Extract the [x, y] coordinate from the center of the cell holding the provided text.  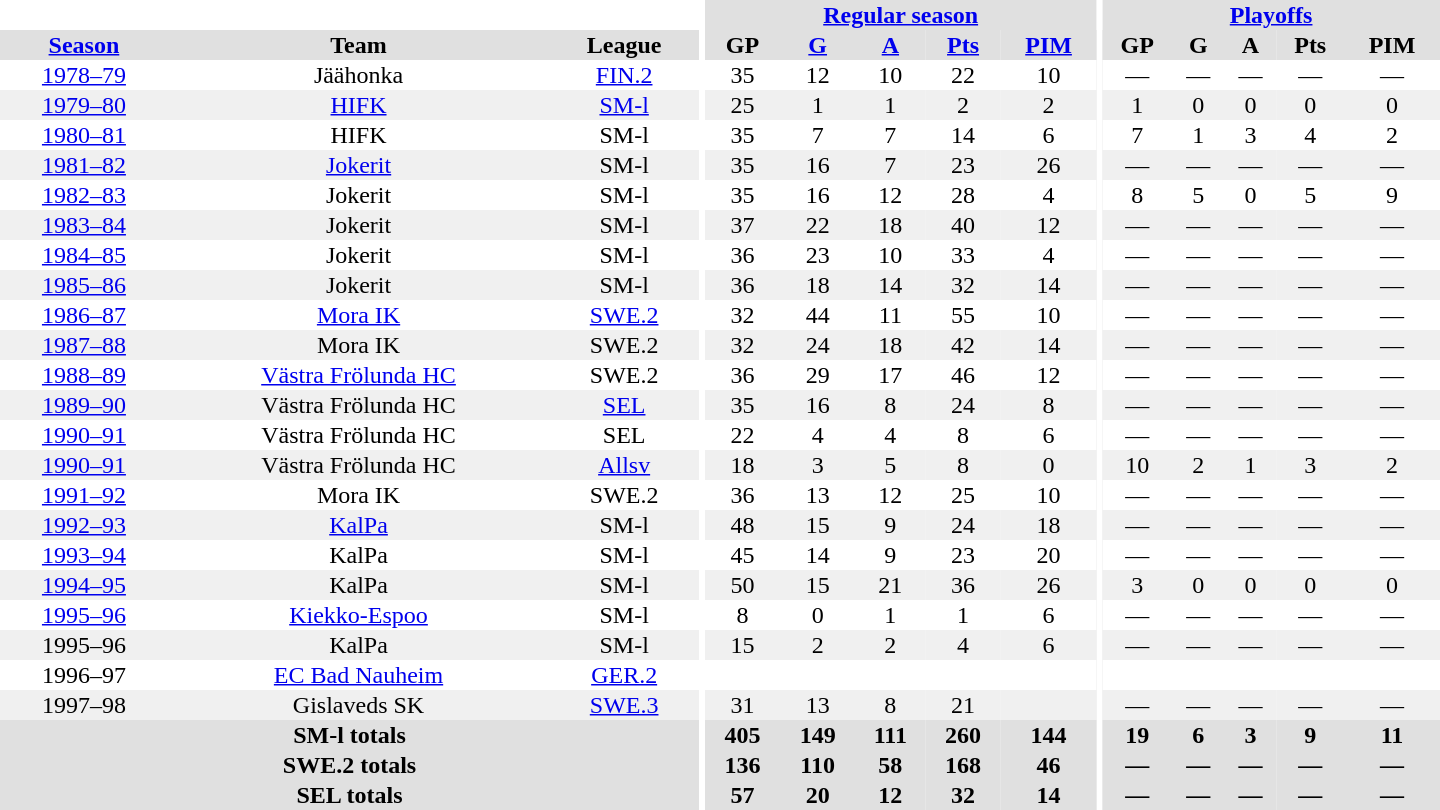
GER.2 [624, 675]
40 [962, 225]
SM-l totals [350, 735]
Gislaveds SK [358, 705]
31 [742, 705]
1992–93 [84, 525]
1991–92 [84, 495]
Playoffs [1271, 15]
260 [962, 735]
Season [84, 45]
1994–95 [84, 585]
42 [962, 345]
17 [890, 375]
45 [742, 555]
1985–86 [84, 285]
Regular season [901, 15]
111 [890, 735]
136 [742, 765]
SWE.2 totals [350, 765]
1987–88 [84, 345]
33 [962, 255]
1980–81 [84, 135]
Jäähonka [358, 75]
1983–84 [84, 225]
League [624, 45]
1986–87 [84, 315]
50 [742, 585]
1997–98 [84, 705]
144 [1049, 735]
19 [1137, 735]
1988–89 [84, 375]
149 [818, 735]
1989–90 [84, 405]
55 [962, 315]
57 [742, 795]
1984–85 [84, 255]
1979–80 [84, 105]
Kiekko-Espoo [358, 615]
37 [742, 225]
168 [962, 765]
1996–97 [84, 675]
1981–82 [84, 165]
SEL totals [350, 795]
28 [962, 195]
1993–94 [84, 555]
FIN.2 [624, 75]
110 [818, 765]
44 [818, 315]
29 [818, 375]
Allsv [624, 465]
1982–83 [84, 195]
58 [890, 765]
EC Bad Nauheim [358, 675]
SWE.3 [624, 705]
48 [742, 525]
405 [742, 735]
1978–79 [84, 75]
Team [358, 45]
